For the text-containing cell, return its midpoint in (X, Y) coordinate format. 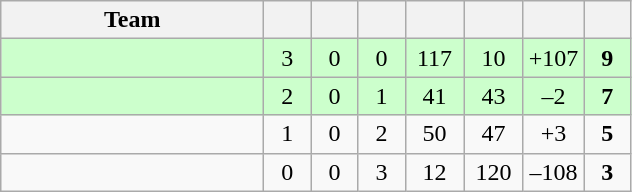
50 (434, 134)
117 (434, 58)
41 (434, 96)
+3 (554, 134)
120 (494, 172)
Team (132, 20)
5 (608, 134)
12 (434, 172)
47 (494, 134)
9 (608, 58)
10 (494, 58)
+107 (554, 58)
7 (608, 96)
43 (494, 96)
–108 (554, 172)
–2 (554, 96)
